Extract the [x, y] coordinate from the center of the cell holding the provided text.  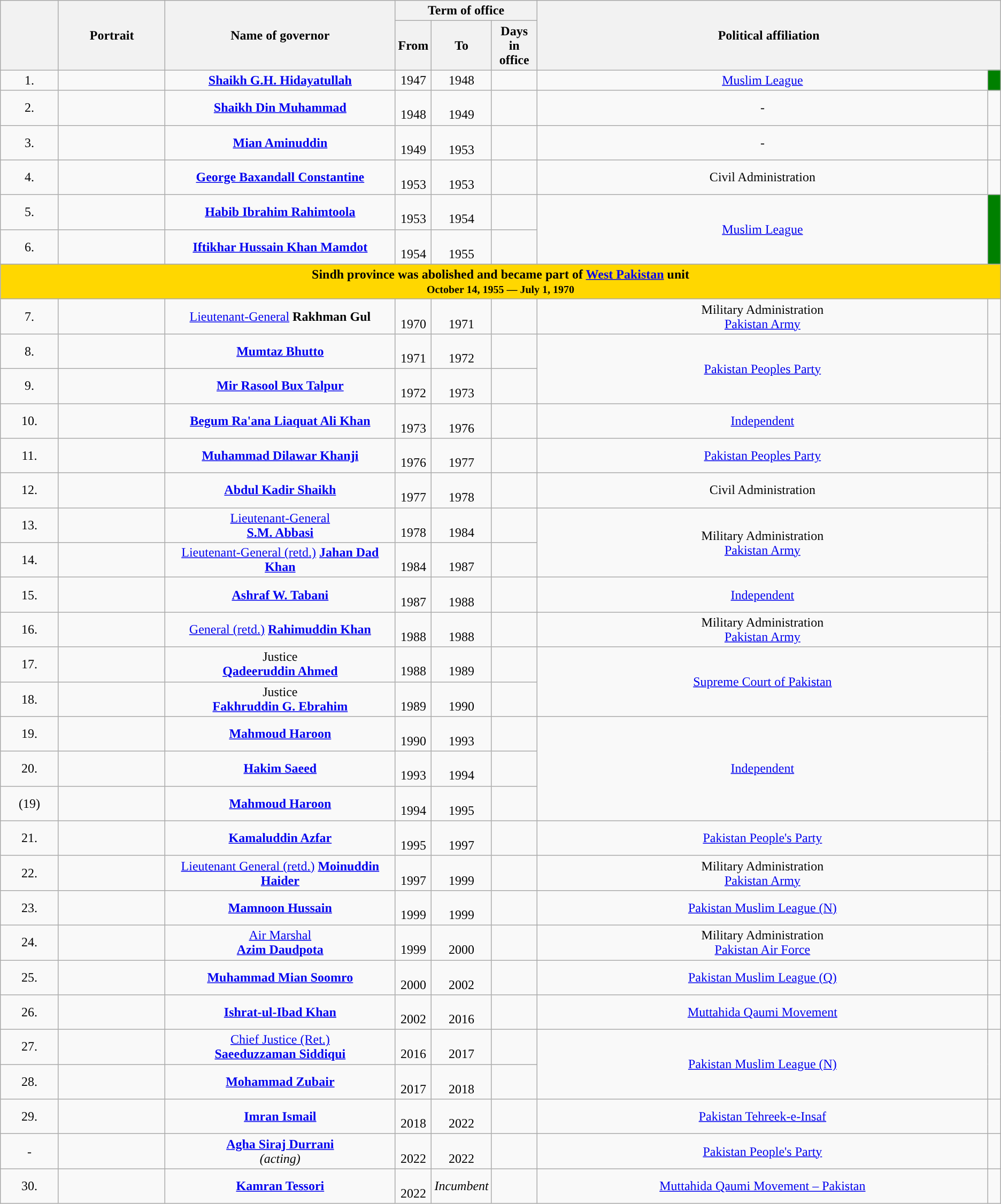
Muhammad Mian Soomro [280, 977]
Ashraf W. Tabani [280, 595]
1955 [461, 247]
Mamnoon Hussain [280, 908]
10. [30, 420]
Shaikh G.H. Hidayatullah [280, 80]
To [461, 45]
19. [30, 734]
Political affiliation [769, 35]
General (retd.) Rahimuddin Khan [280, 630]
26. [30, 1013]
Term of office [466, 11]
23. [30, 908]
Imran Ismail [280, 1116]
George Baxandall Constantine [280, 177]
Name of governor [280, 35]
Ishrat-ul-Ibad Khan [280, 1013]
Justice Qadeeruddin Ahmed [280, 664]
28. [30, 1082]
30. [30, 1186]
Shaikh Din Muhammad [280, 108]
Begum Ra'ana Liaquat Ali Khan [280, 420]
Lieutenant-General S.M. Abbasi [280, 525]
Lieutenant-General (retd.) Jahan Dad Khan [280, 560]
Incumbent [461, 1186]
12. [30, 491]
Days in office [514, 45]
29. [30, 1116]
25. [30, 977]
Kamaluddin Azfar [280, 838]
1. [30, 80]
Mumtaz Bhutto [280, 351]
Iftikhar Hussain Khan Mamdot [280, 247]
Military Administration Pakistan Air Force [763, 942]
11. [30, 456]
2. [30, 108]
Justice Fakhruddin G. Ebrahim [280, 699]
Muttahida Qaumi Movement – Pakistan [763, 1186]
Muttahida Qaumi Movement [763, 1013]
21. [30, 838]
Kamran Tessori [280, 1186]
Hakim Saeed [280, 769]
Portrait [111, 35]
20. [30, 769]
1947 [413, 80]
24. [30, 942]
8. [30, 351]
Mian Aminuddin [280, 142]
13. [30, 525]
4. [30, 177]
Mohammad Zubair [280, 1082]
Supreme Court of Pakistan [763, 682]
Abdul Kadir Shaikh [280, 491]
Mir Rasool Bux Talpur [280, 386]
18. [30, 699]
15. [30, 595]
Lieutenant-General Rakhman Gul [280, 317]
(19) [30, 803]
1970 [413, 317]
6. [30, 247]
27. [30, 1047]
7. [30, 317]
17. [30, 664]
Pakistan Tehreek-e-Insaf [763, 1116]
Lieutenant General (retd.) Moinuddin Haider [280, 873]
From [413, 45]
22. [30, 873]
Agha Siraj Durrani (acting) [280, 1152]
16. [30, 630]
9. [30, 386]
Chief Justice (Ret.) Saeeduzzaman Siddiqui [280, 1047]
Habib Ibrahim Rahimtoola [280, 212]
14. [30, 560]
5. [30, 212]
Air Marshal Azim Daudpota [280, 942]
3. [30, 142]
Pakistan Muslim League (Q) [763, 977]
Sindh province was abolished and became part of West Pakistan unit October 14, 1955 — July 1, 1970 [500, 281]
Muhammad Dilawar Khanji [280, 456]
